Locate the cell with the specified text and output its [x, y] center coordinate. 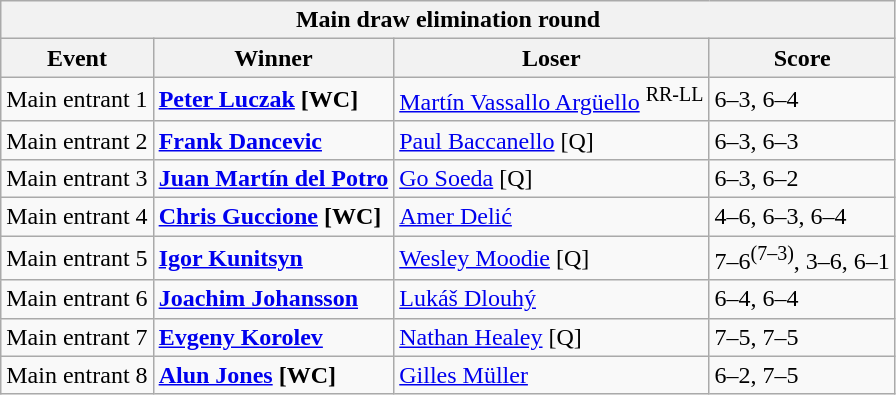
Lukáš Dlouhý [552, 299]
Frank Dancevic [274, 140]
Peter Luczak [WC] [274, 100]
Main entrant 5 [77, 258]
Chris Guccione [WC] [274, 217]
Wesley Moodie [Q] [552, 258]
Martín Vassallo Argüello RR-LL [552, 100]
Gilles Müller [552, 375]
Alun Jones [WC] [274, 375]
Main entrant 2 [77, 140]
4–6, 6–3, 6–4 [802, 217]
Nathan Healey [Q] [552, 337]
Winner [274, 58]
Main entrant 1 [77, 100]
6–3, 6–2 [802, 178]
Main entrant 8 [77, 375]
Go Soeda [Q] [552, 178]
Main entrant 3 [77, 178]
Amer Delić [552, 217]
Event [77, 58]
Paul Baccanello [Q] [552, 140]
Score [802, 58]
7–5, 7–5 [802, 337]
7–6(7–3), 3–6, 6–1 [802, 258]
Igor Kunitsyn [274, 258]
Main entrant 6 [77, 299]
Main entrant 4 [77, 217]
6–3, 6–4 [802, 100]
Joachim Johansson [274, 299]
Loser [552, 58]
6–4, 6–4 [802, 299]
6–2, 7–5 [802, 375]
Juan Martín del Potro [274, 178]
Main entrant 7 [77, 337]
6–3, 6–3 [802, 140]
Main draw elimination round [448, 20]
Evgeny Korolev [274, 337]
